Locate the cell with the specified text and output its [X, Y] center coordinate. 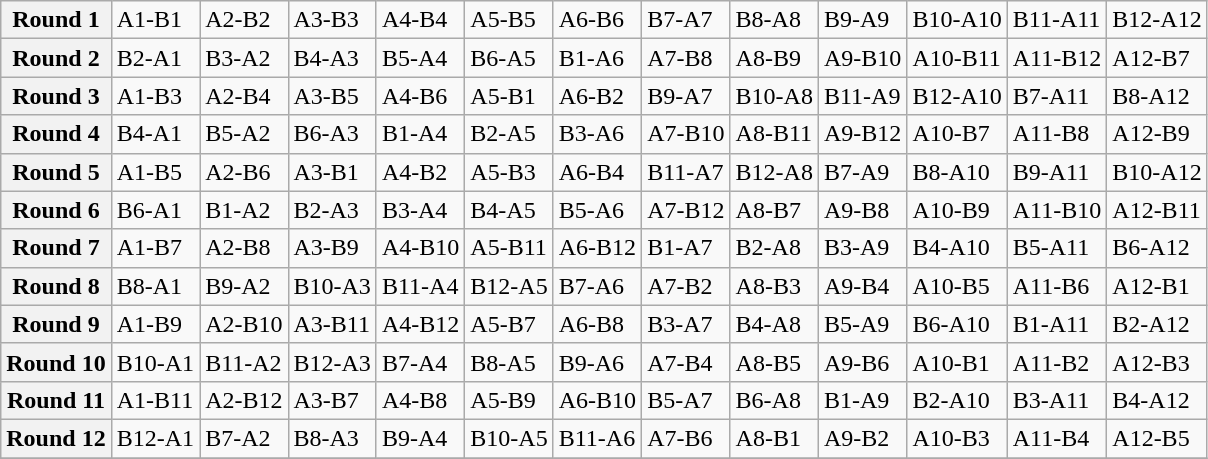
B9-A9 [862, 20]
A9-B10 [862, 58]
Round 10 [56, 362]
A4-B2 [420, 172]
A9-B4 [862, 286]
B7-A7 [686, 20]
A10-B9 [957, 210]
A7-B4 [686, 362]
B1-A4 [420, 134]
A12-B11 [1157, 210]
A2-B4 [244, 96]
B12-A8 [774, 172]
B7-A2 [244, 438]
A3-B1 [332, 172]
Round 4 [56, 134]
B4-A1 [155, 134]
A8-B1 [774, 438]
B3-A11 [1057, 400]
Round 2 [56, 58]
B11-A6 [597, 438]
B12-A3 [332, 362]
B1-A11 [1057, 324]
A3-B9 [332, 248]
Round 11 [56, 400]
B4-A8 [774, 324]
B5-A4 [420, 58]
B6-A8 [774, 400]
A12-B3 [1157, 362]
A4-B8 [420, 400]
A6-B10 [597, 400]
Round 9 [56, 324]
A6-B4 [597, 172]
A4-B12 [420, 324]
A4-B10 [420, 248]
A11-B4 [1057, 438]
B5-A7 [686, 400]
B4-A12 [1157, 400]
B7-A4 [420, 362]
Round 3 [56, 96]
A6-B6 [597, 20]
A2-B8 [244, 248]
B4-A5 [509, 210]
B6-A5 [509, 58]
B9-A4 [420, 438]
B5-A9 [862, 324]
B2-A3 [332, 210]
B12-A12 [1157, 20]
A7-B2 [686, 286]
A12-B7 [1157, 58]
B8-A5 [509, 362]
B7-A6 [597, 286]
A6-B2 [597, 96]
B2-A12 [1157, 324]
B7-A11 [1057, 96]
B9-A7 [686, 96]
B7-A9 [862, 172]
A7-B8 [686, 58]
A3-B3 [332, 20]
A11-B10 [1057, 210]
B5-A11 [1057, 248]
B12-A1 [155, 438]
Round 6 [56, 210]
A8-B11 [774, 134]
B10-A1 [155, 362]
A3-B5 [332, 96]
A5-B11 [509, 248]
B3-A9 [862, 248]
A8-B9 [774, 58]
A5-B9 [509, 400]
A8-B3 [774, 286]
B2-A1 [155, 58]
A7-B6 [686, 438]
B10-A5 [509, 438]
A11-B8 [1057, 134]
A10-B11 [957, 58]
A1-B11 [155, 400]
B8-A12 [1157, 96]
A3-B7 [332, 400]
B1-A2 [244, 210]
A6-B8 [597, 324]
B4-A3 [332, 58]
B6-A12 [1157, 248]
B6-A10 [957, 324]
A9-B6 [862, 362]
A10-B1 [957, 362]
Round 1 [56, 20]
A1-B9 [155, 324]
A5-B7 [509, 324]
B9-A6 [597, 362]
A2-B10 [244, 324]
A8-B5 [774, 362]
A6-B12 [597, 248]
A9-B8 [862, 210]
B12-A10 [957, 96]
Round 7 [56, 248]
B12-A5 [509, 286]
B11-A2 [244, 362]
B11-A9 [862, 96]
B3-A2 [244, 58]
B6-A3 [332, 134]
B4-A10 [957, 248]
Round 5 [56, 172]
A1-B1 [155, 20]
A12-B1 [1157, 286]
Round 12 [56, 438]
B10-A3 [332, 286]
B5-A2 [244, 134]
B8-A8 [774, 20]
A8-B7 [774, 210]
A5-B5 [509, 20]
A1-B3 [155, 96]
A12-B5 [1157, 438]
A10-B7 [957, 134]
A11-B6 [1057, 286]
A9-B2 [862, 438]
A5-B3 [509, 172]
B3-A7 [686, 324]
A12-B9 [1157, 134]
B2-A10 [957, 400]
B10-A12 [1157, 172]
A10-B5 [957, 286]
B5-A6 [597, 210]
A1-B5 [155, 172]
B6-A1 [155, 210]
B8-A1 [155, 286]
B2-A8 [774, 248]
B10-A8 [774, 96]
A3-B11 [332, 324]
B11-A4 [420, 286]
B3-A4 [420, 210]
B9-A2 [244, 286]
A2-B2 [244, 20]
Round 8 [56, 286]
B1-A7 [686, 248]
A11-B2 [1057, 362]
A11-B12 [1057, 58]
B11-A7 [686, 172]
A9-B12 [862, 134]
B1-A9 [862, 400]
B8-A10 [957, 172]
B3-A6 [597, 134]
A5-B1 [509, 96]
B9-A11 [1057, 172]
B10-A10 [957, 20]
A7-B12 [686, 210]
B8-A3 [332, 438]
B1-A6 [597, 58]
B11-A11 [1057, 20]
A4-B4 [420, 20]
A1-B7 [155, 248]
A2-B6 [244, 172]
A7-B10 [686, 134]
A10-B3 [957, 438]
A2-B12 [244, 400]
B2-A5 [509, 134]
A4-B6 [420, 96]
